From the cell containing the given text, extract its center point as [X, Y] coordinate. 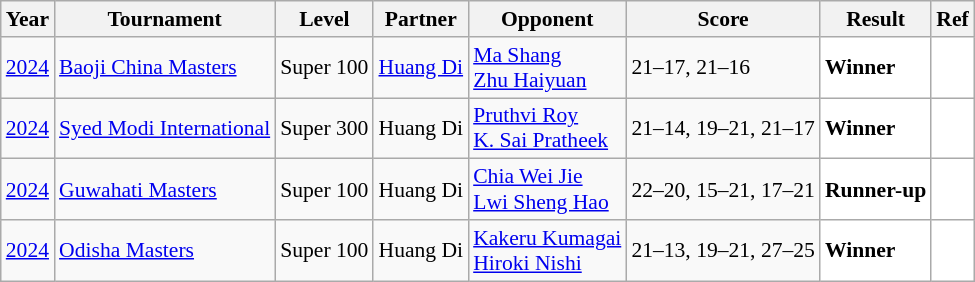
Syed Modi International [164, 128]
Guwahati Masters [164, 190]
Kakeru Kumagai Hiroki Nishi [547, 250]
Score [723, 19]
22–20, 15–21, 17–21 [723, 190]
21–13, 19–21, 27–25 [723, 250]
Ref [952, 19]
21–17, 21–16 [723, 68]
Year [28, 19]
Chia Wei Jie Lwi Sheng Hao [547, 190]
Super 300 [324, 128]
Runner-up [876, 190]
Opponent [547, 19]
Baoji China Masters [164, 68]
Result [876, 19]
Pruthvi Roy K. Sai Pratheek [547, 128]
Odisha Masters [164, 250]
Tournament [164, 19]
Partner [420, 19]
21–14, 19–21, 21–17 [723, 128]
Level [324, 19]
Ma Shang Zhu Haiyuan [547, 68]
